For the text-containing cell, return its midpoint in [x, y] coordinate format. 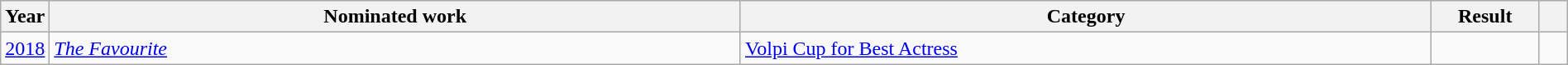
The Favourite [395, 48]
Result [1485, 17]
2018 [25, 48]
Volpi Cup for Best Actress [1085, 48]
Nominated work [395, 17]
Year [25, 17]
Category [1085, 17]
